Return the [x, y] coordinate for the center point of the cell that contains the specified text.  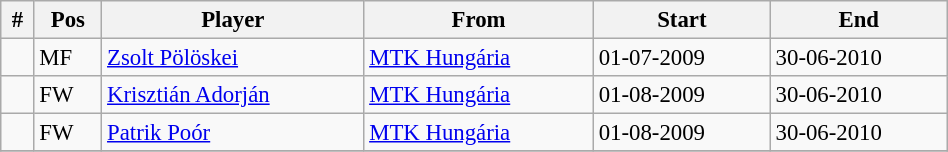
Player [233, 20]
# [18, 20]
Pos [68, 20]
Zsolt Pölöskei [233, 58]
From [479, 20]
End [858, 20]
MF [68, 58]
01-07-2009 [682, 58]
Krisztián Adorján [233, 95]
Start [682, 20]
Patrik Poór [233, 133]
